Output the [X, Y] coordinate of the center of the cell containing the given text.  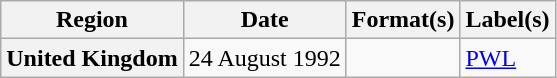
United Kingdom [92, 58]
Region [92, 20]
PWL [508, 58]
Format(s) [403, 20]
Label(s) [508, 20]
24 August 1992 [264, 58]
Date [264, 20]
